For the text-containing cell, return its midpoint in (x, y) coordinate format. 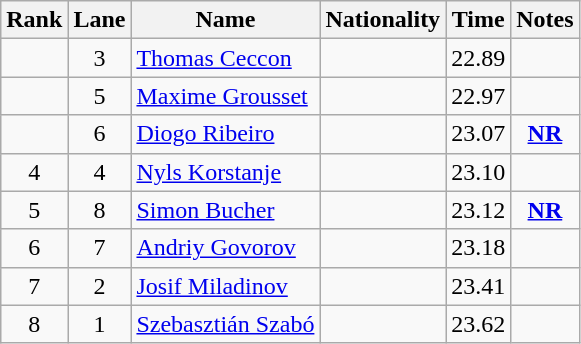
Nyls Korstanje (226, 172)
23.18 (478, 248)
23.41 (478, 286)
23.10 (478, 172)
23.62 (478, 324)
Andriy Govorov (226, 248)
1 (100, 324)
Szebasztián Szabó (226, 324)
2 (100, 286)
22.97 (478, 96)
Thomas Ceccon (226, 58)
23.12 (478, 210)
Notes (545, 20)
23.07 (478, 134)
Simon Bucher (226, 210)
Time (478, 20)
Rank (34, 20)
Maxime Grousset (226, 96)
Josif Miladinov (226, 286)
Name (226, 20)
Lane (100, 20)
Nationality (383, 20)
3 (100, 58)
22.89 (478, 58)
Diogo Ribeiro (226, 134)
